Search for the cell housing the specified text and yield its (x, y) center coordinate. 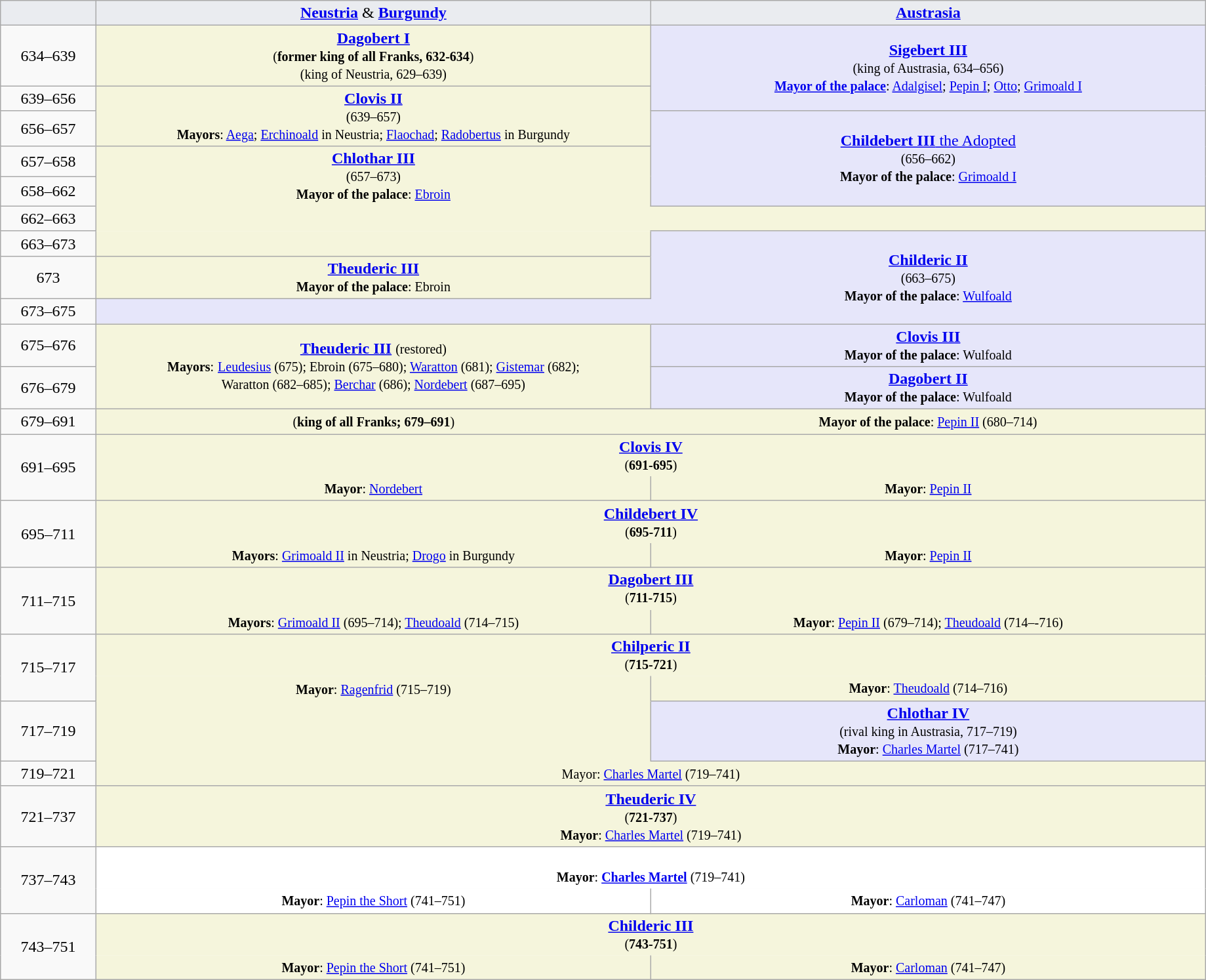
675–676 (49, 345)
717–719 (49, 731)
Mayor: Theudoald (714–716) (928, 689)
Clovis II(639–657)Mayors: Aega; Erchinoald in Neustria; Flaochad; Radobertus in Burgundy (373, 116)
662–663 (49, 218)
Childeric III (743-751) (651, 934)
Mayors: Grimoald II (695–714); Theudoald (714–715) (373, 622)
715–717 (49, 668)
Clovis III Mayor of the palace: Wulfoald (928, 345)
639–656 (49, 98)
Chlothar IV (rival king in Austrasia, 717–719)Mayor: Charles Martel (717–741) (928, 731)
Sigebert III (king of Austrasia, 634–656)Mayor of the palace: Adalgisel; Pepin I; Otto; Grimoald I (928, 68)
695–711 (49, 534)
Childeric II (663–675)Mayor of the palace: Wulfoald (928, 277)
737–743 (49, 880)
Mayor: Pepin II (679–714); Theudoald (714–-716) (928, 622)
Mayor: Nordebert (373, 488)
679–691 (49, 422)
721–737 (49, 816)
Clovis IV(691-695) (651, 455)
656–657 (49, 129)
691–695 (49, 468)
Austrasia (928, 13)
Childebert III the Adopted (656–662)Mayor of the palace: Grimoald I (928, 159)
Dagobert I(former king of all Franks, 632-634) (king of Neustria, 629–639) (373, 56)
Mayors: Grimoald II in Neustria; Drogo in Burgundy (373, 555)
673 (49, 277)
663–673 (49, 243)
(king of all Franks; 679–691) (373, 422)
Mayor: Ragenfrid (715–719) (373, 689)
Dagobert II Mayor of the palace: Wulfoald (928, 388)
657–658 (49, 161)
743–751 (49, 947)
Dagobert III (711-715) (651, 588)
Chilperic II (715-721) (651, 655)
Chlothar III(657–673)Mayor of the palace: Ebroin (373, 176)
Theuderic IIIMayor of the palace: Ebroin (373, 277)
634–639 (49, 56)
658–662 (49, 192)
719–721 (49, 773)
Neustria & Burgundy (373, 13)
Mayor of the palace: Pepin II (680–714) (928, 422)
Theuderic IV (721-737)Mayor: Charles Martel (719–741) (651, 816)
673–675 (49, 311)
676–679 (49, 388)
Childebert IV(695-711) (651, 521)
711–715 (49, 601)
